Locate the cell with the specified text and output its [X, Y] center coordinate. 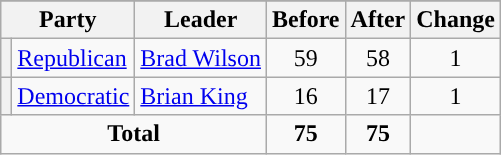
Party [68, 20]
Democratic [74, 96]
Before [306, 20]
Brian King [201, 96]
Leader [201, 20]
Change [456, 20]
Brad Wilson [201, 58]
Total [134, 134]
17 [378, 96]
Republican [74, 58]
After [378, 20]
58 [378, 58]
59 [306, 58]
16 [306, 96]
